Return the (x, y) coordinate for the center point of the cell that contains the specified text.  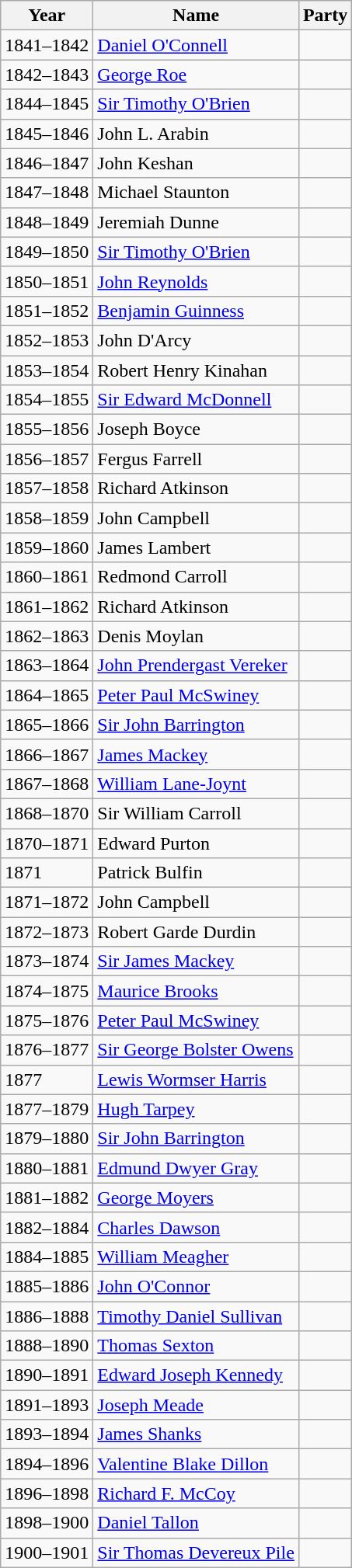
Maurice Brooks (196, 991)
William Lane-Joynt (196, 784)
Thomas Sexton (196, 1346)
Robert Garde Durdin (196, 932)
1882–1884 (47, 1227)
1845–1846 (47, 134)
Lewis Wormser Harris (196, 1080)
Richard F. McCoy (196, 1493)
John Prendergast Vereker (196, 666)
1877 (47, 1080)
Edward Purton (196, 843)
Charles Dawson (196, 1227)
1872–1873 (47, 932)
1864–1865 (47, 695)
Year (47, 16)
Denis Moylan (196, 636)
Valentine Blake Dillon (196, 1464)
1846–1847 (47, 163)
1890–1891 (47, 1375)
Joseph Meade (196, 1405)
1880–1881 (47, 1168)
Timothy Daniel Sullivan (196, 1316)
James Mackey (196, 754)
Party (325, 16)
John O'Connor (196, 1286)
1858–1859 (47, 518)
1871–1872 (47, 902)
1886–1888 (47, 1316)
1842–1843 (47, 75)
Redmond Carroll (196, 577)
Edward Joseph Kennedy (196, 1375)
1873–1874 (47, 961)
Sir Edward McDonnell (196, 400)
1841–1842 (47, 45)
Robert Henry Kinahan (196, 370)
1866–1867 (47, 754)
1881–1882 (47, 1198)
1888–1890 (47, 1346)
John Reynolds (196, 281)
Jeremiah Dunne (196, 222)
Sir George Bolster Owens (196, 1050)
1860–1861 (47, 577)
1896–1898 (47, 1493)
1853–1854 (47, 370)
Daniel O'Connell (196, 45)
Hugh Tarpey (196, 1109)
1847–1848 (47, 193)
William Meagher (196, 1257)
1861–1862 (47, 607)
1900–1901 (47, 1552)
1857–1858 (47, 488)
1885–1886 (47, 1286)
1849–1850 (47, 252)
1870–1871 (47, 843)
1859–1860 (47, 548)
1854–1855 (47, 400)
Patrick Bulfin (196, 873)
Sir Thomas Devereux Pile (196, 1552)
John L. Arabin (196, 134)
1856–1857 (47, 459)
1884–1885 (47, 1257)
Edmund Dwyer Gray (196, 1168)
1865–1866 (47, 725)
1875–1876 (47, 1020)
Name (196, 16)
1893–1894 (47, 1434)
1879–1880 (47, 1139)
1894–1896 (47, 1464)
James Lambert (196, 548)
1852–1853 (47, 340)
John D'Arcy (196, 340)
1844–1845 (47, 104)
Sir William Carroll (196, 813)
1874–1875 (47, 991)
1867–1868 (47, 784)
1851–1852 (47, 311)
James Shanks (196, 1434)
1876–1877 (47, 1050)
1862–1863 (47, 636)
Michael Staunton (196, 193)
Daniel Tallon (196, 1523)
Joseph Boyce (196, 429)
1855–1856 (47, 429)
Fergus Farrell (196, 459)
John Keshan (196, 163)
1891–1893 (47, 1405)
1848–1849 (47, 222)
Benjamin Guinness (196, 311)
1863–1864 (47, 666)
1850–1851 (47, 281)
1868–1870 (47, 813)
1898–1900 (47, 1523)
Sir James Mackey (196, 961)
1877–1879 (47, 1109)
George Roe (196, 75)
George Moyers (196, 1198)
1871 (47, 873)
